Find where the given text appears and provide that cell's center as [x, y] coordinate. 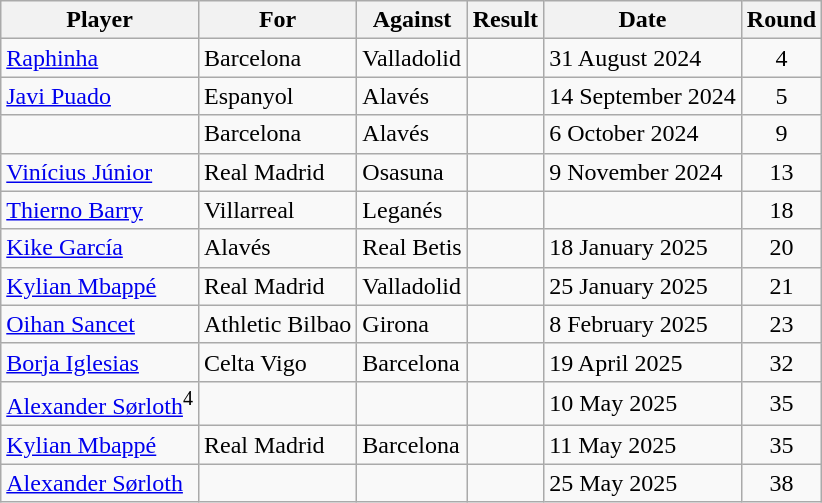
Raphinha [100, 58]
21 [781, 286]
Athletic Bilbao [277, 324]
Thierno Barry [100, 210]
Celta Vigo [277, 362]
Against [412, 20]
Vinícius Júnior [100, 172]
Borja Iglesias [100, 362]
Player [100, 20]
Real Betis [412, 248]
32 [781, 362]
For [277, 20]
14 September 2024 [643, 96]
Osasuna [412, 172]
23 [781, 324]
18 January 2025 [643, 248]
Villarreal [277, 210]
38 [781, 483]
20 [781, 248]
9 November 2024 [643, 172]
11 May 2025 [643, 445]
13 [781, 172]
25 May 2025 [643, 483]
Date [643, 20]
Espanyol [277, 96]
25 January 2025 [643, 286]
19 April 2025 [643, 362]
10 May 2025 [643, 404]
Javi Puado [100, 96]
Alexander Sørloth [100, 483]
Result [505, 20]
Oihan Sancet [100, 324]
6 October 2024 [643, 134]
8 February 2025 [643, 324]
5 [781, 96]
18 [781, 210]
Girona [412, 324]
4 [781, 58]
31 August 2024 [643, 58]
9 [781, 134]
Alexander Sørloth4 [100, 404]
Leganés [412, 210]
Kike García [100, 248]
Round [781, 20]
